Return (X, Y) of the center of cell containing provided text 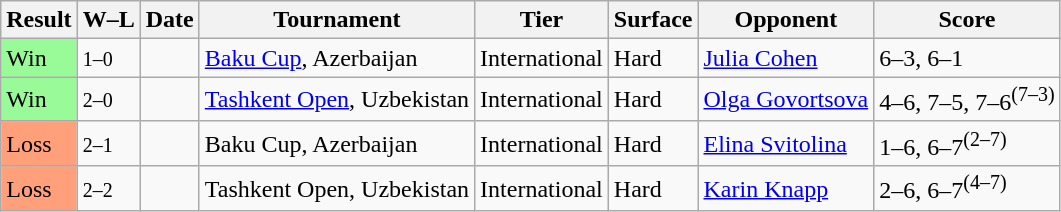
Julia Cohen (786, 58)
Date (170, 20)
2–1 (108, 144)
Olga Govortsova (786, 100)
2–6, 6–7(4–7) (967, 188)
1–6, 6–7(2–7) (967, 144)
Score (967, 20)
2–2 (108, 188)
Opponent (786, 20)
2–0 (108, 100)
Elina Svitolina (786, 144)
Tier (542, 20)
Surface (653, 20)
Karin Knapp (786, 188)
6–3, 6–1 (967, 58)
4–6, 7–5, 7–6(7–3) (967, 100)
W–L (108, 20)
Tournament (336, 20)
Result (39, 20)
1–0 (108, 58)
